Search for the cell housing the specified text and yield its (X, Y) center coordinate. 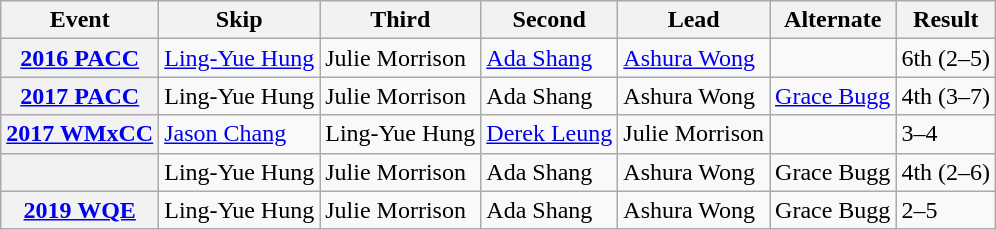
2017 PACC (80, 96)
2–5 (946, 210)
Alternate (833, 20)
Derek Leung (550, 134)
4th (2–6) (946, 172)
Lead (694, 20)
2016 PACC (80, 58)
Result (946, 20)
Jason Chang (240, 134)
Event (80, 20)
2017 WMxCC (80, 134)
Third (400, 20)
Skip (240, 20)
2019 WQE (80, 210)
6th (2–5) (946, 58)
Second (550, 20)
3–4 (946, 134)
4th (3–7) (946, 96)
